Pinpoint the cell where the given text exists, returning its (X, Y) midpoint coordinate. 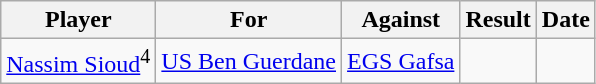
For (249, 20)
US Ben Guerdane (249, 62)
Against (401, 20)
EGS Gafsa (401, 62)
Date (566, 20)
Player (78, 20)
Result (498, 20)
Nassim Sioud4 (78, 62)
